Output the (X, Y) coordinate of the center of the cell containing the given text.  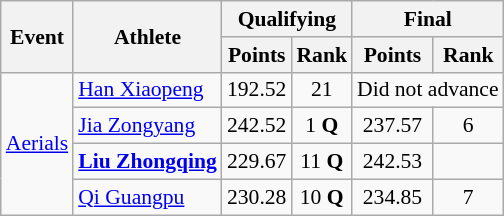
Liu Zhongqing (148, 162)
242.52 (256, 126)
Jia Zongyang (148, 126)
1 Q (322, 126)
230.28 (256, 197)
237.57 (392, 126)
11 Q (322, 162)
Qi Guangpu (148, 197)
Han Xiaopeng (148, 90)
242.53 (392, 162)
192.52 (256, 90)
Aerials (37, 143)
Event (37, 36)
Athlete (148, 36)
6 (468, 126)
229.67 (256, 162)
10 Q (322, 197)
234.85 (392, 197)
Qualifying (287, 19)
7 (468, 197)
21 (322, 90)
Did not advance (428, 90)
Final (428, 19)
